Detect which cell encompasses the target text, then output its [X, Y] center coordinate. 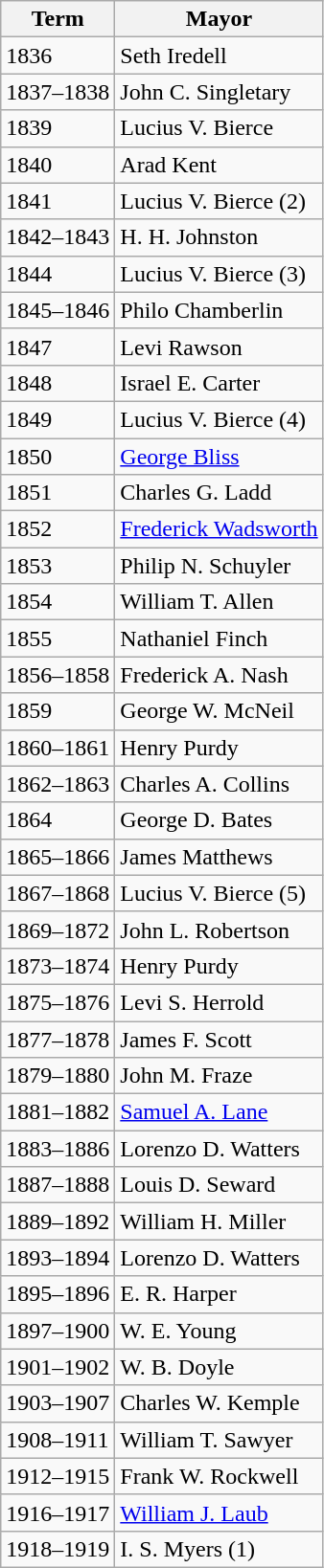
I. S. Myers (1) [219, 1549]
William T. Allen [219, 602]
Frank W. Rockwell [219, 1476]
1865–1866 [58, 857]
James F. Scott [219, 1039]
Frederick Wadsworth [219, 529]
George D. Bates [219, 820]
1836 [58, 56]
Philip N. Schuyler [219, 566]
1839 [58, 128]
1859 [58, 711]
1879–1880 [58, 1076]
Lucius V. Bierce [219, 128]
James Matthews [219, 857]
1901–1902 [58, 1367]
1877–1878 [58, 1039]
Levi Rawson [219, 347]
1883–1886 [58, 1149]
1845–1846 [58, 310]
1860–1861 [58, 748]
1918–1919 [58, 1549]
1840 [58, 165]
Samuel A. Lane [219, 1112]
Lucius V. Bierce (5) [219, 893]
1851 [58, 493]
Nathaniel Finch [219, 638]
Lucius V. Bierce (2) [219, 201]
Charles A. Collins [219, 784]
1895–1896 [58, 1294]
1903–1907 [58, 1403]
John L. Robertson [219, 930]
Term [58, 19]
1854 [58, 602]
1867–1868 [58, 893]
Charles W. Kemple [219, 1403]
Lucius V. Bierce (3) [219, 274]
1873–1874 [58, 966]
1844 [58, 274]
1848 [58, 383]
1842–1843 [58, 237]
1893–1894 [58, 1258]
1908–1911 [58, 1440]
1855 [58, 638]
1856–1858 [58, 675]
1916–1917 [58, 1512]
1862–1863 [58, 784]
William J. Laub [219, 1512]
George W. McNeil [219, 711]
Frederick A. Nash [219, 675]
Philo Chamberlin [219, 310]
George Bliss [219, 457]
H. H. Johnston [219, 237]
Louis D. Seward [219, 1185]
E. R. Harper [219, 1294]
Charles G. Ladd [219, 493]
1852 [58, 529]
Seth Iredell [219, 56]
W. B. Doyle [219, 1367]
1889–1892 [58, 1221]
1847 [58, 347]
1850 [58, 457]
1841 [58, 201]
1849 [58, 419]
1853 [58, 566]
William T. Sawyer [219, 1440]
1869–1872 [58, 930]
1837–1838 [58, 92]
John M. Fraze [219, 1076]
1864 [58, 820]
1875–1876 [58, 1002]
Mayor [219, 19]
1912–1915 [58, 1476]
Lucius V. Bierce (4) [219, 419]
W. E. Young [219, 1331]
1887–1888 [58, 1185]
1881–1882 [58, 1112]
Levi S. Herrold [219, 1002]
John C. Singletary [219, 92]
Israel E. Carter [219, 383]
1897–1900 [58, 1331]
William H. Miller [219, 1221]
Arad Kent [219, 165]
